Search for the cell housing the specified text and yield its (X, Y) center coordinate. 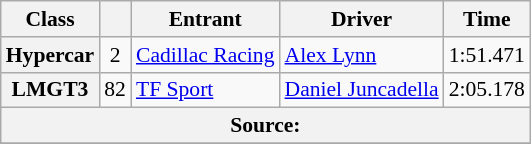
Time (487, 19)
Cadillac Racing (206, 55)
1:51.471 (487, 55)
82 (115, 90)
Daniel Juncadella (362, 90)
Class (50, 19)
TF Sport (206, 90)
2 (115, 55)
Alex Lynn (362, 55)
LMGT3 (50, 90)
Hypercar (50, 55)
Entrant (206, 19)
2:05.178 (487, 90)
Driver (362, 19)
Source: (266, 126)
